Pinpoint the cell where the given text exists, returning its (x, y) midpoint coordinate. 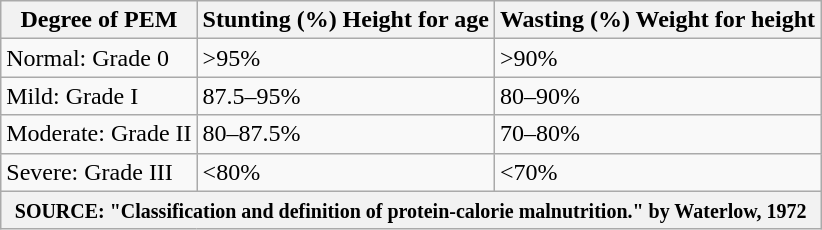
87.5–95% (346, 96)
<70% (657, 172)
80–87.5% (346, 134)
80–90% (657, 96)
Wasting (%) Weight for height (657, 20)
<80% (346, 172)
Mild: Grade I (99, 96)
Normal: Grade 0 (99, 58)
70–80% (657, 134)
SOURCE: "Classification and definition of protein-calorie malnutrition." by Waterlow, 1972 (411, 210)
>95% (346, 58)
>90% (657, 58)
Degree of PEM (99, 20)
Severe: Grade III (99, 172)
Stunting (%) Height for age (346, 20)
Moderate: Grade II (99, 134)
